Output the [X, Y] coordinate of the center of the cell containing the given text.  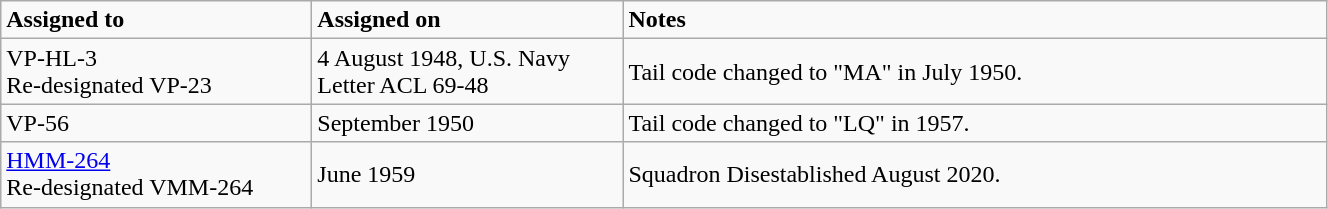
Assigned to [156, 20]
VP-56 [156, 123]
Assigned on [468, 20]
4 August 1948, U.S. Navy Letter ACL 69-48 [468, 72]
September 1950 [468, 123]
HMM-264Re-designated VMM-264 [156, 174]
Tail code changed to "LQ" in 1957. [975, 123]
Squadron Disestablished August 2020. [975, 174]
Notes [975, 20]
Tail code changed to "MA" in July 1950. [975, 72]
VP-HL-3Re-designated VP-23 [156, 72]
June 1959 [468, 174]
